Detect which cell encompasses the target text, then output its (X, Y) center coordinate. 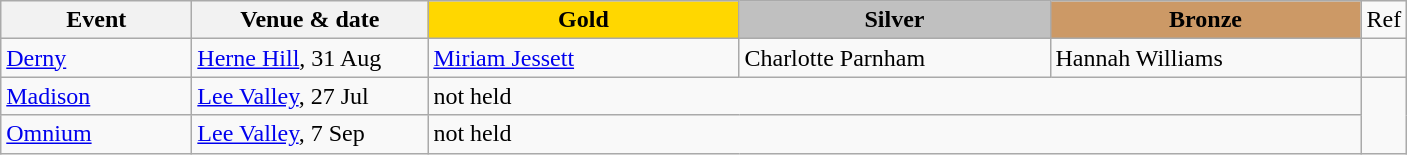
Bronze (1206, 20)
Omnium (96, 134)
Charlotte Parnham (894, 58)
Venue & date (310, 20)
Ref (1384, 20)
Gold (584, 20)
Derny (96, 58)
Event (96, 20)
Madison (96, 96)
Hannah Williams (1206, 58)
Herne Hill, 31 Aug (310, 58)
Silver (894, 20)
Lee Valley, 27 Jul (310, 96)
Lee Valley, 7 Sep (310, 134)
Miriam Jessett (584, 58)
